Pinpoint the cell where the given text exists, returning its (X, Y) midpoint coordinate. 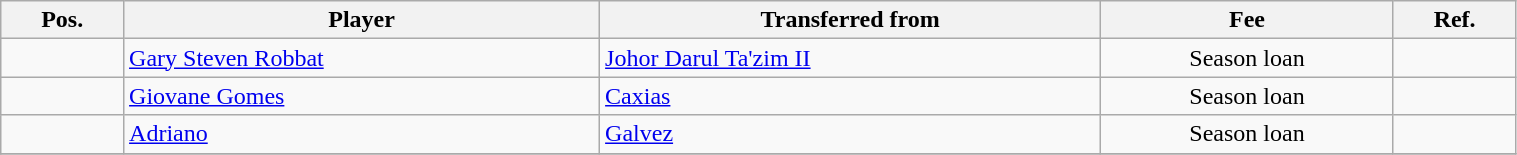
Transferred from (850, 20)
Adriano (362, 134)
Giovane Gomes (362, 96)
Caxias (850, 96)
Fee (1247, 20)
Galvez (850, 134)
Player (362, 20)
Gary Steven Robbat (362, 58)
Pos. (62, 20)
Ref. (1454, 20)
Johor Darul Ta'zim II (850, 58)
